Search for the cell housing the specified text and yield its (X, Y) center coordinate. 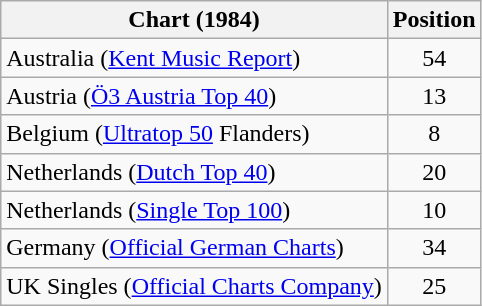
20 (434, 172)
34 (434, 248)
25 (434, 286)
UK Singles (Official Charts Company) (194, 286)
Netherlands (Single Top 100) (194, 210)
Germany (Official German Charts) (194, 248)
13 (434, 96)
Belgium (Ultratop 50 Flanders) (194, 134)
Chart (1984) (194, 20)
10 (434, 210)
8 (434, 134)
Australia (Kent Music Report) (194, 58)
Position (434, 20)
54 (434, 58)
Netherlands (Dutch Top 40) (194, 172)
Austria (Ö3 Austria Top 40) (194, 96)
